Determine the (X, Y) coordinate at the center of the cell enclosing the given text.  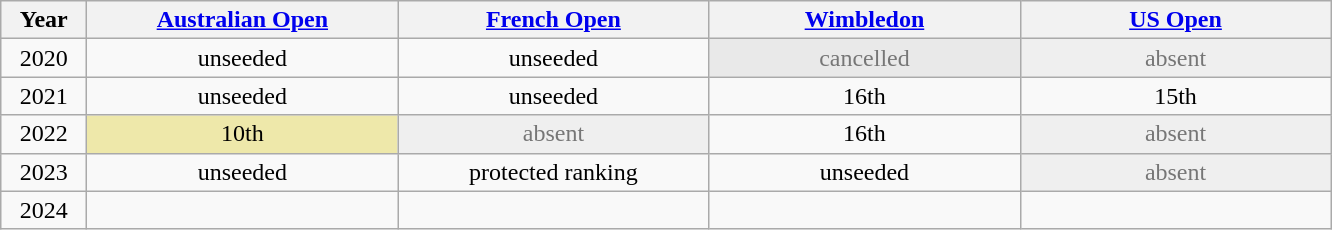
15th (1176, 96)
10th (242, 134)
French Open (554, 20)
Australian Open (242, 20)
Year (44, 20)
Wimbledon (864, 20)
2022 (44, 134)
2023 (44, 172)
2024 (44, 210)
US Open (1176, 20)
protected ranking (554, 172)
cancelled (864, 58)
2020 (44, 58)
2021 (44, 96)
